Output the (X, Y) coordinate of the center of the cell containing the given text.  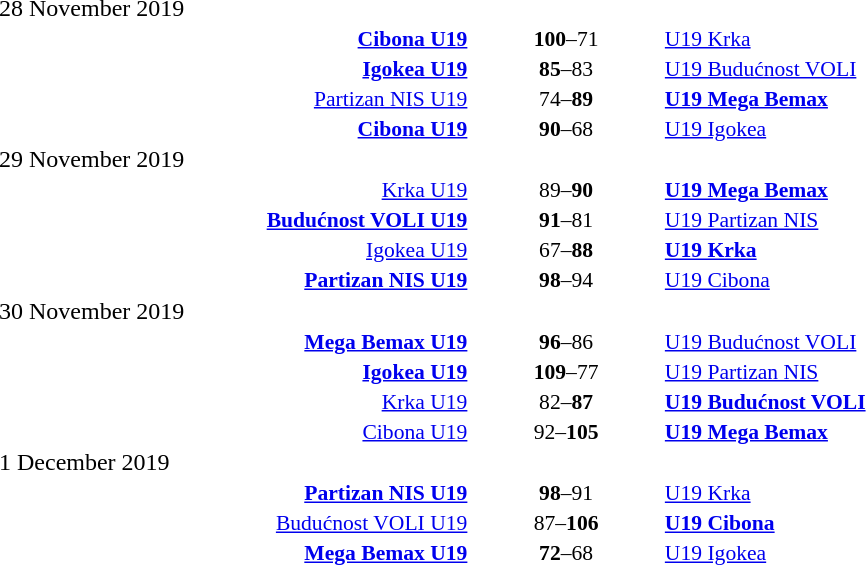
109–77 (566, 372)
91–81 (566, 220)
82–87 (566, 402)
100–71 (566, 38)
98–94 (566, 280)
90–68 (566, 128)
92–105 (566, 432)
98–91 (566, 493)
87–106 (566, 523)
89–90 (566, 190)
74–89 (566, 98)
96–86 (566, 342)
85–83 (566, 68)
67–88 (566, 250)
